Locate the cell with the specified text and output its [X, Y] center coordinate. 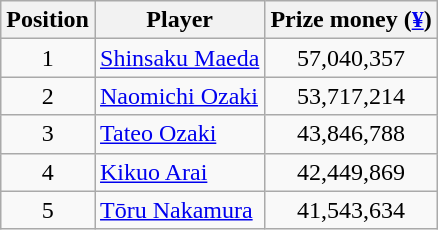
Tateo Ozaki [179, 134]
3 [48, 134]
57,040,357 [351, 58]
Tōru Nakamura [179, 210]
Kikuo Arai [179, 172]
Prize money (¥) [351, 20]
41,543,634 [351, 210]
42,449,869 [351, 172]
4 [48, 172]
2 [48, 96]
Shinsaku Maeda [179, 58]
53,717,214 [351, 96]
Naomichi Ozaki [179, 96]
43,846,788 [351, 134]
Position [48, 20]
Player [179, 20]
1 [48, 58]
5 [48, 210]
